Provide the (X, Y) coordinate of the cell's center where the given text is located.  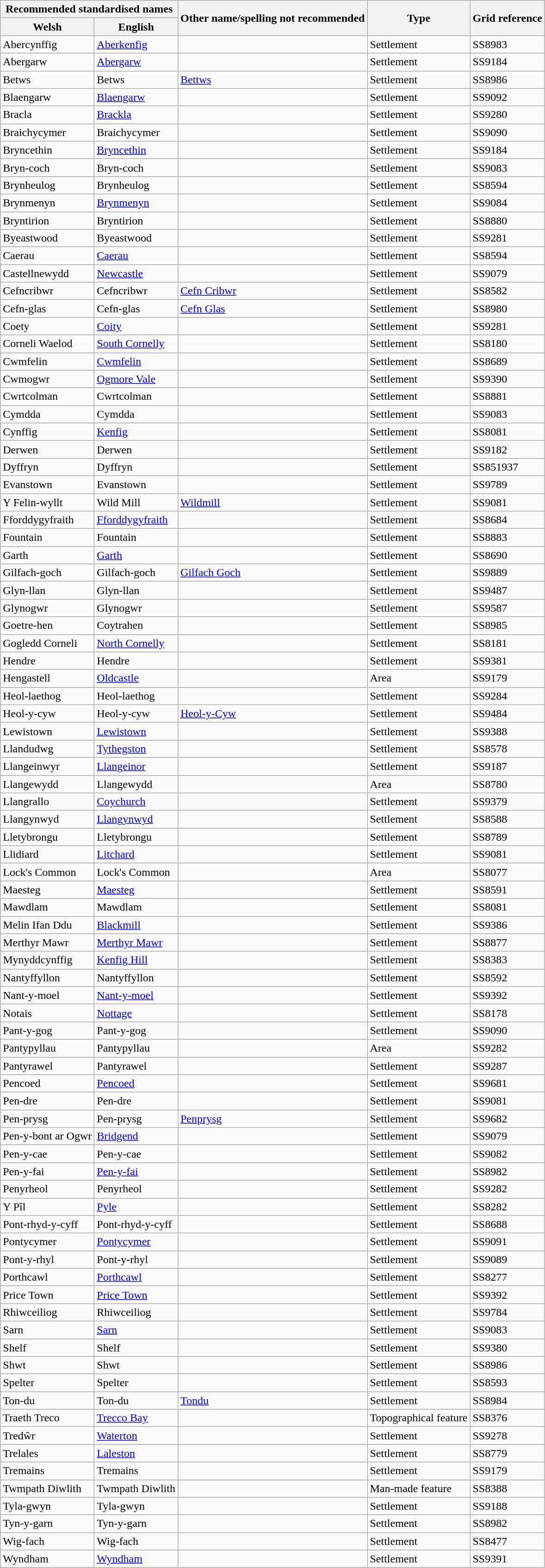
Wildmill (272, 502)
Newcastle (136, 273)
Heol-y-Cyw (272, 713)
Brackla (136, 115)
SS8883 (507, 538)
SS8881 (507, 397)
Other name/spelling not recommended (272, 18)
SS9188 (507, 1506)
SS9388 (507, 731)
Penprysg (272, 1119)
SS8578 (507, 749)
Goetre-hen (47, 626)
South Cornelly (136, 344)
Oldcastle (136, 678)
SS9089 (507, 1259)
Bracla (47, 115)
SS8376 (507, 1418)
Pen-y-bont ar Ogwr (47, 1136)
SS9187 (507, 766)
Bridgend (136, 1136)
Man-made feature (419, 1488)
Llidiard (47, 855)
Tredŵr (47, 1436)
Aberkenfig (136, 44)
SS9381 (507, 661)
Ogmore Vale (136, 379)
SS9182 (507, 449)
SS8582 (507, 291)
SS9386 (507, 925)
SS8980 (507, 309)
Kenfig (136, 432)
SS8477 (507, 1541)
Gilfach Goch (272, 573)
Coytrahen (136, 626)
Recommended standardised names (89, 9)
Corneli Waelod (47, 344)
Tythegston (136, 749)
Grid reference (507, 18)
Laleston (136, 1453)
Llangeinor (136, 766)
SS9091 (507, 1242)
Welsh (47, 27)
Y Felin-wyllt (47, 502)
Cefn Glas (272, 309)
SS9280 (507, 115)
SS9682 (507, 1119)
SS8383 (507, 960)
SS9391 (507, 1559)
Nottage (136, 1013)
Litchard (136, 855)
Hengastell (47, 678)
English (136, 27)
Y Pîl (47, 1207)
SS8588 (507, 819)
SS8178 (507, 1013)
Cefn Cribwr (272, 291)
Topographical feature (419, 1418)
SS9084 (507, 203)
SS8277 (507, 1277)
SS8591 (507, 890)
SS9092 (507, 97)
SS8181 (507, 643)
Trecco Bay (136, 1418)
SS8789 (507, 837)
Trelales (47, 1453)
SS8180 (507, 344)
Coity (136, 326)
SS9082 (507, 1154)
SS8388 (507, 1488)
SS8689 (507, 361)
SS8593 (507, 1383)
SS8282 (507, 1207)
Traeth Treco (47, 1418)
Llangrallo (47, 802)
SS9379 (507, 802)
Notais (47, 1013)
Blackmill (136, 925)
SS9287 (507, 1066)
SS9484 (507, 713)
SS8077 (507, 872)
Cynffig (47, 432)
SS8877 (507, 942)
Waterton (136, 1436)
SS9789 (507, 484)
Wild Mill (136, 502)
Melin Ifan Ddu (47, 925)
Bettws (272, 80)
SS8984 (507, 1401)
SS9284 (507, 696)
Cwmogwr (47, 379)
Coety (47, 326)
Mynyddcynffig (47, 960)
SS9380 (507, 1348)
Llangeinwyr (47, 766)
SS8985 (507, 626)
SS8690 (507, 555)
North Cornelly (136, 643)
Pyle (136, 1207)
Type (419, 18)
SS8779 (507, 1453)
SS9390 (507, 379)
SS8880 (507, 221)
Tondu (272, 1401)
SS8684 (507, 520)
SS9278 (507, 1436)
Llandudwg (47, 749)
Coychurch (136, 802)
Castellnewydd (47, 273)
Gogledd Corneli (47, 643)
SS9889 (507, 573)
SS8983 (507, 44)
SS9487 (507, 590)
SS8688 (507, 1224)
SS8780 (507, 784)
Abercynffig (47, 44)
SS851937 (507, 467)
SS9681 (507, 1084)
SS9784 (507, 1312)
SS9587 (507, 608)
Kenfig Hill (136, 960)
SS8592 (507, 978)
